Locate the cell with the specified text and output its (X, Y) center coordinate. 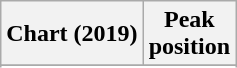
Chart (2019) (72, 34)
Peakposition (189, 34)
